Identify which cell holds the provided text, then report its (x, y) central coordinate. 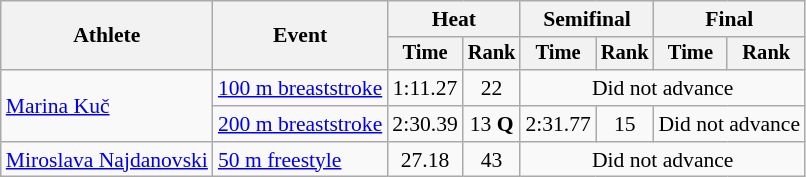
Event (300, 36)
Heat (454, 19)
Semifinal (586, 19)
100 m breaststroke (300, 88)
200 m breaststroke (300, 124)
Athlete (107, 36)
15 (625, 124)
Final (729, 19)
22 (492, 88)
Marina Kuč (107, 106)
2:30.39 (424, 124)
13 Q (492, 124)
1:11.27 (424, 88)
2:31.77 (558, 124)
